Search for the cell housing the specified text and yield its (x, y) center coordinate. 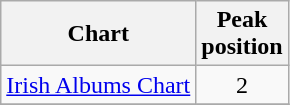
Irish Albums Chart (98, 85)
Peakposition (242, 34)
2 (242, 85)
Chart (98, 34)
